Search for the cell housing the specified text and yield its [X, Y] center coordinate. 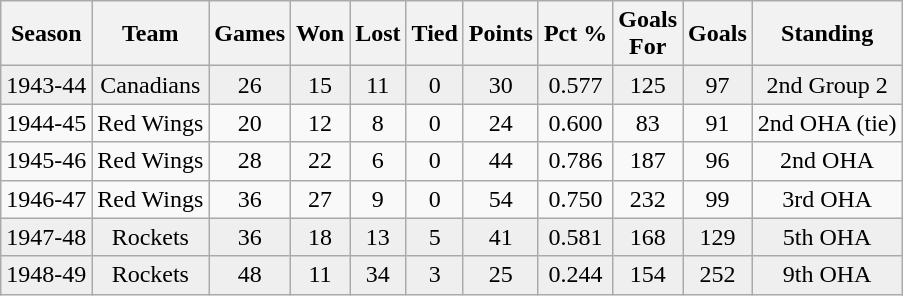
96 [718, 161]
13 [378, 237]
8 [378, 123]
44 [500, 161]
48 [250, 275]
GoalsFor [648, 34]
Canadians [150, 85]
0.786 [575, 161]
54 [500, 199]
6 [378, 161]
Standing [827, 34]
125 [648, 85]
2nd OHA [827, 161]
5 [434, 237]
Tied [434, 34]
1945-46 [46, 161]
1946-47 [46, 199]
1947-48 [46, 237]
0.750 [575, 199]
26 [250, 85]
0.577 [575, 85]
Games [250, 34]
97 [718, 85]
5th OHA [827, 237]
27 [320, 199]
9 [378, 199]
25 [500, 275]
Team [150, 34]
2nd OHA (tie) [827, 123]
12 [320, 123]
252 [718, 275]
20 [250, 123]
30 [500, 85]
168 [648, 237]
83 [648, 123]
9th OHA [827, 275]
34 [378, 275]
18 [320, 237]
1943-44 [46, 85]
Won [320, 34]
0.581 [575, 237]
187 [648, 161]
3 [434, 275]
129 [718, 237]
22 [320, 161]
91 [718, 123]
15 [320, 85]
3rd OHA [827, 199]
2nd Group 2 [827, 85]
0.600 [575, 123]
Pct % [575, 34]
154 [648, 275]
232 [648, 199]
41 [500, 237]
99 [718, 199]
0.244 [575, 275]
Lost [378, 34]
1944-45 [46, 123]
Season [46, 34]
Points [500, 34]
28 [250, 161]
Goals [718, 34]
1948-49 [46, 275]
24 [500, 123]
